For the text-containing cell, return its midpoint in [X, Y] coordinate format. 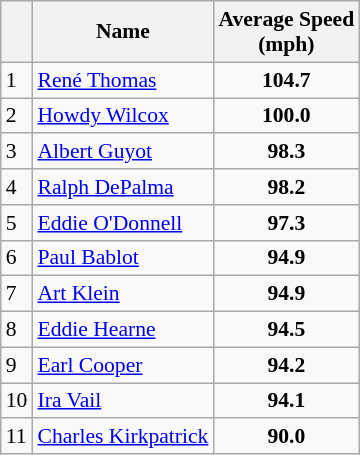
Art Klein [122, 294]
9 [17, 365]
97.3 [286, 223]
94.1 [286, 401]
4 [17, 187]
Average Speed(mph) [286, 32]
7 [17, 294]
Eddie Hearne [122, 330]
Earl Cooper [122, 365]
8 [17, 330]
11 [17, 437]
10 [17, 401]
René Thomas [122, 80]
98.2 [286, 187]
98.3 [286, 152]
Paul Bablot [122, 258]
3 [17, 152]
90.0 [286, 437]
100.0 [286, 116]
Name [122, 32]
Howdy Wilcox [122, 116]
Ira Vail [122, 401]
5 [17, 223]
104.7 [286, 80]
6 [17, 258]
Ralph DePalma [122, 187]
Albert Guyot [122, 152]
2 [17, 116]
1 [17, 80]
94.5 [286, 330]
94.2 [286, 365]
Charles Kirkpatrick [122, 437]
Eddie O'Donnell [122, 223]
